For the text-containing cell, return its midpoint in [x, y] coordinate format. 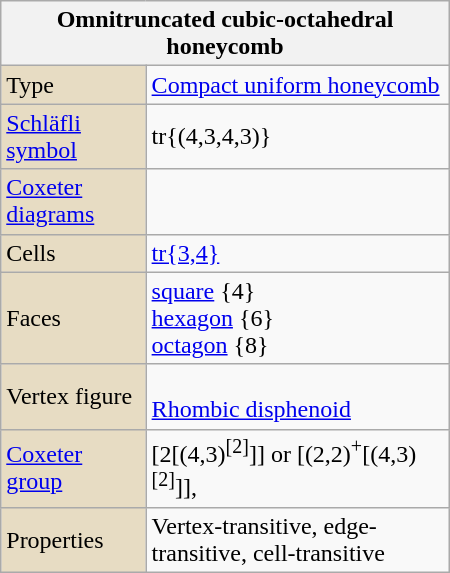
Cells [74, 253]
Coxeter diagrams [74, 202]
Coxeter group [74, 468]
tr{3,4} [298, 253]
[2[(4,3)[2]]] or [(2,2)+[(4,3)[2]]], [298, 468]
Vertex figure [74, 396]
Omnitruncated cubic-octahedral honeycomb [225, 34]
Properties [74, 540]
Compact uniform honeycomb [298, 85]
Schläfli symbol [74, 136]
Type [74, 85]
Vertex-transitive, edge-transitive, cell-transitive [298, 540]
Faces [74, 318]
tr{(4,3,4,3)} [298, 136]
Rhombic disphenoid [298, 396]
square {4}hexagon {6}octagon {8} [298, 318]
